Return (X, Y) of the center of cell containing provided text 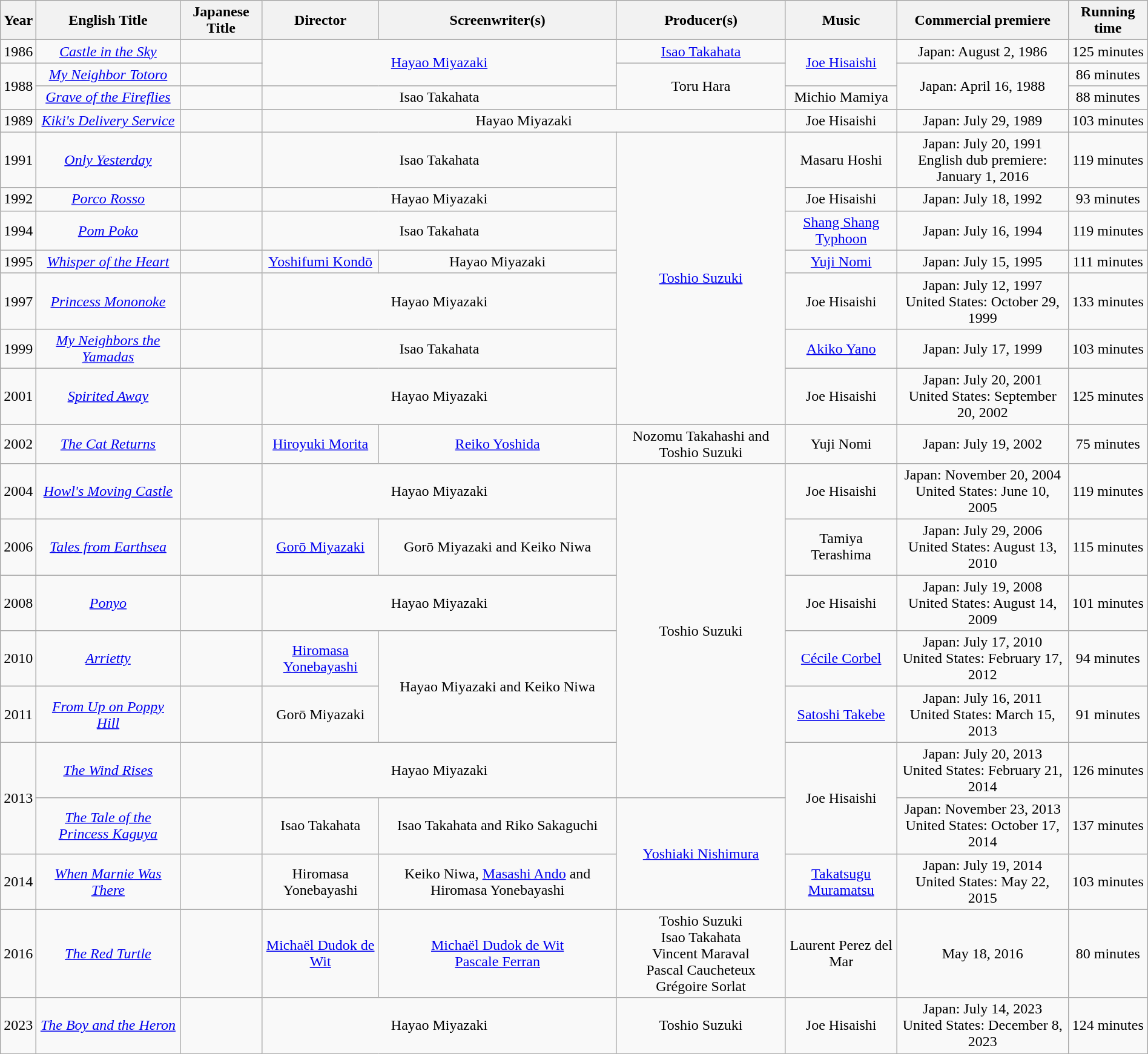
86 minutes (1108, 74)
2016 (18, 954)
Japan: July 12, 1997United States: October 29, 1999 (982, 301)
2008 (18, 603)
Japan: July 20, 1991English dub premiere: January 1, 2016 (982, 160)
94 minutes (1108, 659)
Japan: July 19, 2014United States: May 22, 2015 (982, 881)
Commercial premiere (982, 21)
Yoshifumi Kondō (320, 262)
Takatsugu Muramatsu (841, 881)
Princess Mononoke (108, 301)
Whisper of the Heart (108, 262)
Ponyo (108, 603)
2002 (18, 443)
Japan: July 20, 2013United States: February 21, 2014 (982, 770)
2013 (18, 798)
Japan: July 29, 2006United States: August 13, 2010 (982, 547)
Tales from Earthsea (108, 547)
80 minutes (1108, 954)
Akiko Yano (841, 349)
Hiroyuki Morita (320, 443)
Japan: July 18, 1992 (982, 199)
Japan: July 19, 2008United States: August 14, 2009 (982, 603)
The Wind Rises (108, 770)
English Title (108, 21)
88 minutes (1108, 97)
101 minutes (1108, 603)
1988 (18, 86)
Japan: July 19, 2002 (982, 443)
1995 (18, 262)
Michaël Dudok de Wit (320, 954)
2011 (18, 714)
Hayao Miyazaki and Keiko Niwa (498, 687)
The Cat Returns (108, 443)
Japan: April 16, 1988 (982, 86)
Masaru Hoshi (841, 160)
2023 (18, 1026)
My Neighbors the Yamadas (108, 349)
Porco Rosso (108, 199)
1994 (18, 230)
126 minutes (1108, 770)
2010 (18, 659)
Michaël Dudok de WitPascale Ferran (498, 954)
Japan: July 16, 2011United States: March 15, 2013 (982, 714)
Japan: July 17, 2010United States: February 17, 2012 (982, 659)
Isao Takahata and Riko Sakaguchi (498, 826)
Howl's Moving Castle (108, 492)
Japan: July 15, 1995 (982, 262)
Tamiya Terashima (841, 547)
124 minutes (1108, 1026)
Spirited Away (108, 396)
Japan: November 20, 2004United States: June 10, 2005 (982, 492)
Cécile Corbel (841, 659)
Japanese Title (221, 21)
Grave of the Fireflies (108, 97)
Japan: July 14, 2023United States: December 8, 2023 (982, 1026)
75 minutes (1108, 443)
91 minutes (1108, 714)
Satoshi Takebe (841, 714)
2004 (18, 492)
2001 (18, 396)
Japan: July 16, 1994 (982, 230)
Japan: November 23, 2013United States: October 17, 2014 (982, 826)
Arrietty (108, 659)
Michio Mamiya (841, 97)
Japan: July 20, 2001United States: September 20, 2002 (982, 396)
Producer(s) (701, 21)
137 minutes (1108, 826)
Reiko Yoshida (498, 443)
Keiko Niwa, Masashi Ando and Hiromasa Yonebayashi (498, 881)
The Red Turtle (108, 954)
133 minutes (1108, 301)
1997 (18, 301)
93 minutes (1108, 199)
Kiki's Delivery Service (108, 120)
115 minutes (1108, 547)
Toru Hara (701, 86)
Pom Poko (108, 230)
May 18, 2016 (982, 954)
Japan: August 2, 1986 (982, 51)
1989 (18, 120)
Japan: July 17, 1999 (982, 349)
The Tale of the Princess Kaguya (108, 826)
Running time (1108, 21)
1999 (18, 349)
Only Yesterday (108, 160)
Nozomu Takahashi and Toshio Suzuki (701, 443)
Director (320, 21)
Yoshiaki Nishimura (701, 854)
Toshio SuzukiIsao TakahataVincent MaravalPascal CaucheteuxGrégoire Sorlat (701, 954)
When Marnie Was There (108, 881)
2014 (18, 881)
Shang Shang Typhoon (841, 230)
Screenwriter(s) (498, 21)
Gorō Miyazaki and Keiko Niwa (498, 547)
1991 (18, 160)
Castle in the Sky (108, 51)
Year (18, 21)
From Up on Poppy Hill (108, 714)
My Neighbor Totoro (108, 74)
Music (841, 21)
111 minutes (1108, 262)
1992 (18, 199)
Laurent Perez del Mar (841, 954)
Japan: July 29, 1989 (982, 120)
1986 (18, 51)
2006 (18, 547)
The Boy and the Heron (108, 1026)
